Find where the given text appears and provide that cell's center as [x, y] coordinate. 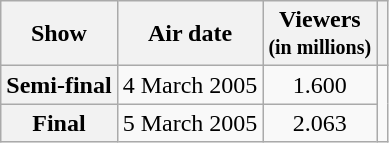
Viewers(in millions) [320, 34]
4 March 2005 [190, 85]
Air date [190, 34]
5 March 2005 [190, 123]
Show [59, 34]
1.600 [320, 85]
Final [59, 123]
2.063 [320, 123]
Semi-final [59, 85]
